Pinpoint the cell where the given text exists, returning its (x, y) midpoint coordinate. 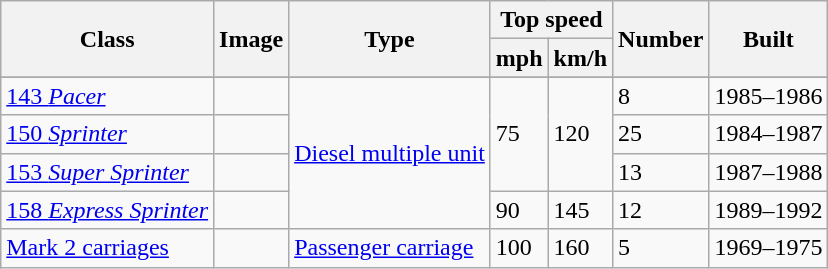
mph (519, 58)
150 Sprinter (108, 134)
Class (108, 39)
Mark 2 carriages (108, 248)
5 (661, 248)
Number (661, 39)
160 (580, 248)
90 (519, 210)
145 (580, 210)
13 (661, 172)
153 Super Sprinter (108, 172)
1987–1988 (768, 172)
Diesel multiple unit (390, 153)
143 Pacer (108, 96)
1969–1975 (768, 248)
100 (519, 248)
120 (580, 134)
158 Express Sprinter (108, 210)
8 (661, 96)
Passenger carriage (390, 248)
12 (661, 210)
km/h (580, 58)
25 (661, 134)
Image (252, 39)
Top speed (551, 20)
1989–1992 (768, 210)
75 (519, 134)
1985–1986 (768, 96)
Type (390, 39)
Built (768, 39)
1984–1987 (768, 134)
